Return [X, Y] of the center of cell containing provided text 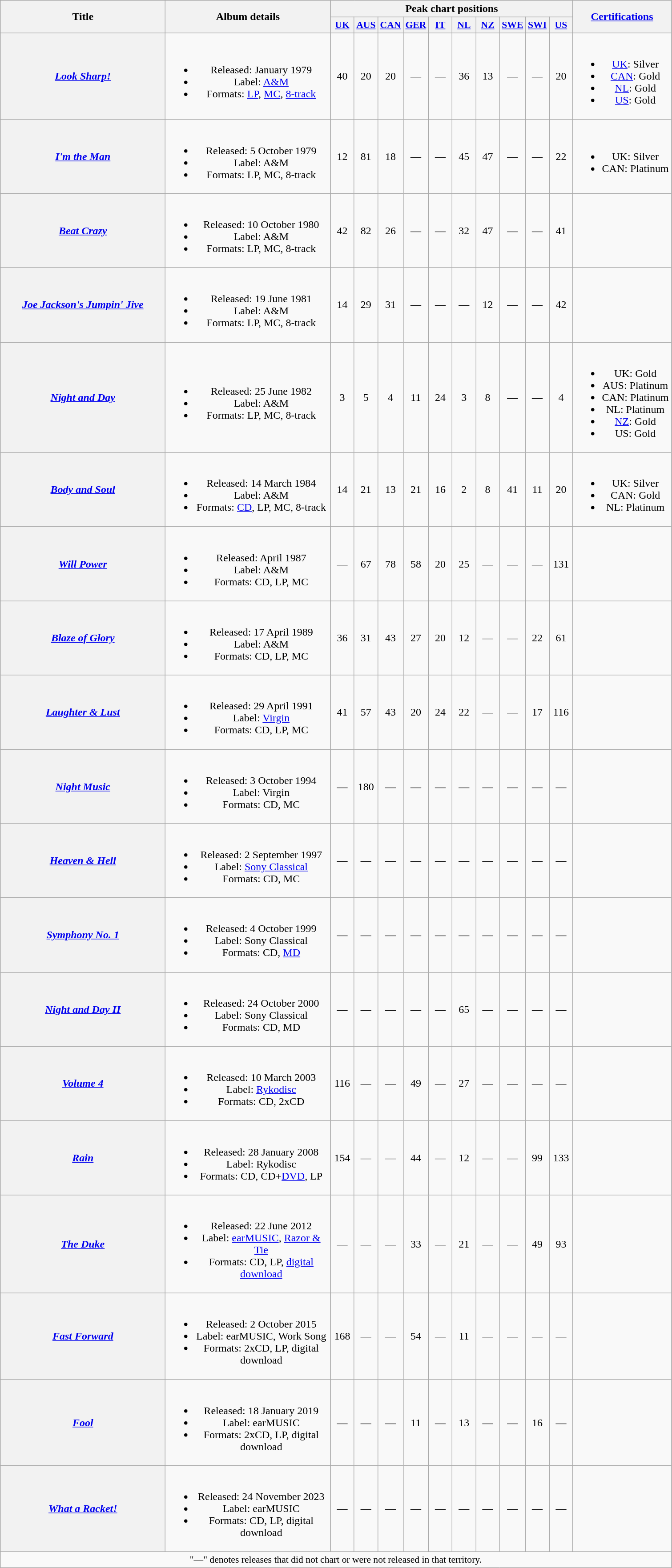
Body and Soul [83, 490]
44 [415, 1157]
NZ [487, 25]
Released: 24 November 2023Label: earMUSICFormats: CD, LP, digital download [248, 1509]
GER [415, 25]
Fast Forward [83, 1336]
Night and Day [83, 397]
The Duke [83, 1244]
US [561, 25]
What a Racket! [83, 1509]
"—" denotes releases that did not chart or were not released in that territory. [336, 1560]
Released: 22 June 2012Label: earMUSIC, Razor & TieFormats: CD, LP, digital download [248, 1244]
154 [342, 1157]
58 [415, 564]
Title [83, 17]
Album details [248, 17]
I'm the Man [83, 156]
Released: January 1979Label: A&MFormats: LP, MC, 8-track [248, 76]
NL [464, 25]
25 [464, 564]
168 [342, 1336]
Heaven & Hell [83, 860]
Rain [83, 1157]
Released: 2 October 2015Label: earMUSIC, Work SongFormats: 2xCD, LP, digital download [248, 1336]
Symphony No. 1 [83, 935]
Released: 19 June 1981Label: A&MFormats: LP, MC, 8-track [248, 305]
IT [440, 25]
Released: 29 April 1991Label: VirginFormats: CD, LP, MC [248, 712]
65 [464, 1009]
Released: 25 June 1982Label: A&MFormats: LP, MC, 8-track [248, 397]
78 [390, 564]
Blaze of Glory [83, 638]
Night and Day II [83, 1009]
Look Sharp! [83, 76]
Fool [83, 1423]
SWE [512, 25]
Released: April 1987Label: A&MFormats: CD, LP, MC [248, 564]
Released: 28 January 2008Label: RykodiscFormats: CD, CD+DVD, LP [248, 1157]
18 [390, 156]
133 [561, 1157]
Released: 17 April 1989Label: A&MFormats: CD, LP, MC [248, 638]
82 [366, 231]
Released: 24 October 2000Label: Sony ClassicalFormats: CD, MD [248, 1009]
UK: GoldAUS: PlatinumCAN: PlatinumNL: PlatinumNZ: GoldUS: Gold [622, 397]
Released: 14 March 1984Label: A&MFormats: CD, LP, MC, 8-track [248, 490]
29 [366, 305]
Night Music [83, 787]
180 [366, 787]
Joe Jackson's Jumpin' Jive [83, 305]
131 [561, 564]
Released: 10 March 2003Label: RykodiscFormats: CD, 2xCD [248, 1084]
54 [415, 1336]
99 [537, 1157]
Released: 3 October 1994Label: VirginFormats: CD, MC [248, 787]
40 [342, 76]
SWI [537, 25]
Volume 4 [83, 1084]
AUS [366, 25]
UK: SilverCAN: GoldNL: Platinum [622, 490]
61 [561, 638]
Released: 18 January 2019Label: earMUSICFormats: 2xCD, LP, digital download [248, 1423]
Laughter & Lust [83, 712]
2 [464, 490]
93 [561, 1244]
81 [366, 156]
57 [366, 712]
5 [366, 397]
UK: SilverCAN: Platinum [622, 156]
45 [464, 156]
Will Power [83, 564]
17 [537, 712]
Released: 2 September 1997Label: Sony ClassicalFormats: CD, MC [248, 860]
Beat Crazy [83, 231]
UK: SilverCAN: GoldNL: GoldUS: Gold [622, 76]
Certifications [622, 17]
33 [415, 1244]
Released: 4 October 1999Label: Sony ClassicalFormats: CD, MD [248, 935]
67 [366, 564]
CAN [390, 25]
32 [464, 231]
UK [342, 25]
Released: 5 October 1979Label: A&MFormats: LP, MC, 8-track [248, 156]
Peak chart positions [452, 9]
Released: 10 October 1980Label: A&MFormats: LP, MC, 8-track [248, 231]
26 [390, 231]
